Determine the (x, y) coordinate at the center of the cell enclosing the given text.  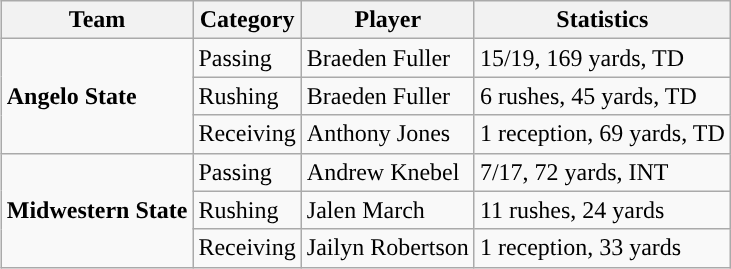
11 rushes, 24 yards (602, 210)
Anthony Jones (388, 134)
Midwestern State (97, 210)
Angelo State (97, 96)
1 reception, 69 yards, TD (602, 134)
Category (247, 20)
Player (388, 20)
Team (97, 20)
Statistics (602, 20)
6 rushes, 45 yards, TD (602, 96)
Jailyn Robertson (388, 248)
Andrew Knebel (388, 172)
Jalen March (388, 210)
7/17, 72 yards, INT (602, 172)
15/19, 169 yards, TD (602, 58)
1 reception, 33 yards (602, 248)
